Determine the (X, Y) coordinate at the center of the cell enclosing the given text.  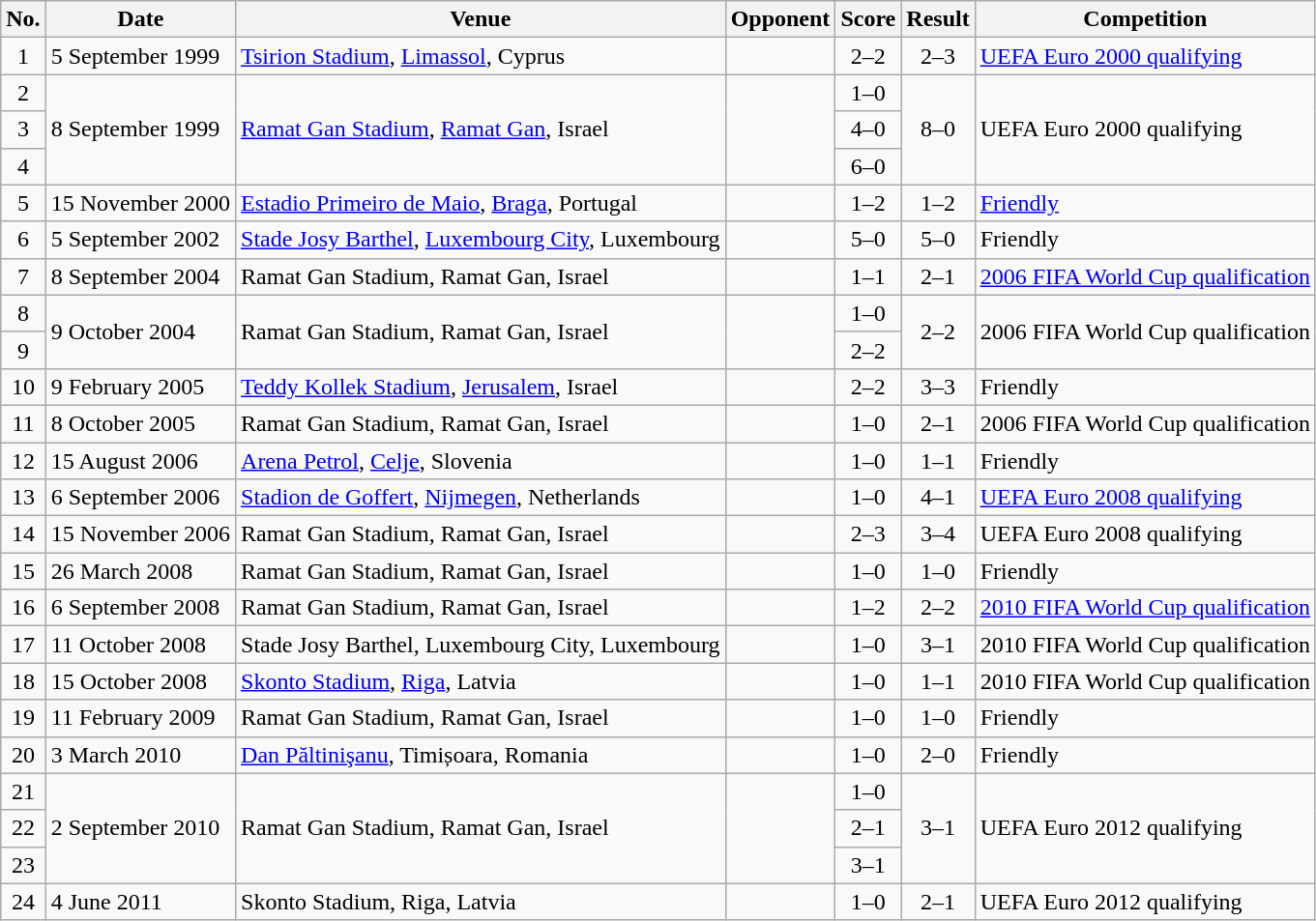
Venue (482, 19)
11 October 2008 (140, 645)
Score (868, 19)
2 (23, 93)
Arena Petrol, Celje, Slovenia (482, 461)
6 (23, 240)
15 (23, 571)
Competition (1145, 19)
15 November 2006 (140, 534)
11 (23, 423)
22 (23, 828)
8–0 (938, 130)
12 (23, 461)
17 (23, 645)
2 September 2010 (140, 828)
5 September 2002 (140, 240)
14 (23, 534)
21 (23, 791)
3–4 (938, 534)
9 October 2004 (140, 331)
9 (23, 350)
6 September 2008 (140, 608)
11 February 2009 (140, 718)
4–0 (868, 130)
5 September 1999 (140, 56)
5 (23, 203)
24 (23, 902)
Date (140, 19)
Estadio Primeiro de Maio, Braga, Portugal (482, 203)
3 March 2010 (140, 755)
15 October 2008 (140, 681)
4 (23, 166)
3–3 (938, 387)
16 (23, 608)
15 November 2000 (140, 203)
8 September 1999 (140, 130)
9 February 2005 (140, 387)
8 September 2004 (140, 276)
15 August 2006 (140, 461)
26 March 2008 (140, 571)
Result (938, 19)
Tsirion Stadium, Limassol, Cyprus (482, 56)
19 (23, 718)
6 September 2006 (140, 498)
Opponent (780, 19)
Dan Păltinişanu, Timișoara, Romania (482, 755)
4–1 (938, 498)
13 (23, 498)
3 (23, 130)
2–0 (938, 755)
7 (23, 276)
10 (23, 387)
1 (23, 56)
4 June 2011 (140, 902)
No. (23, 19)
23 (23, 865)
20 (23, 755)
6–0 (868, 166)
8 (23, 313)
Stadion de Goffert, Nijmegen, Netherlands (482, 498)
18 (23, 681)
8 October 2005 (140, 423)
Teddy Kollek Stadium, Jerusalem, Israel (482, 387)
